Find where the given text appears and provide that cell's center as (X, Y) coordinate. 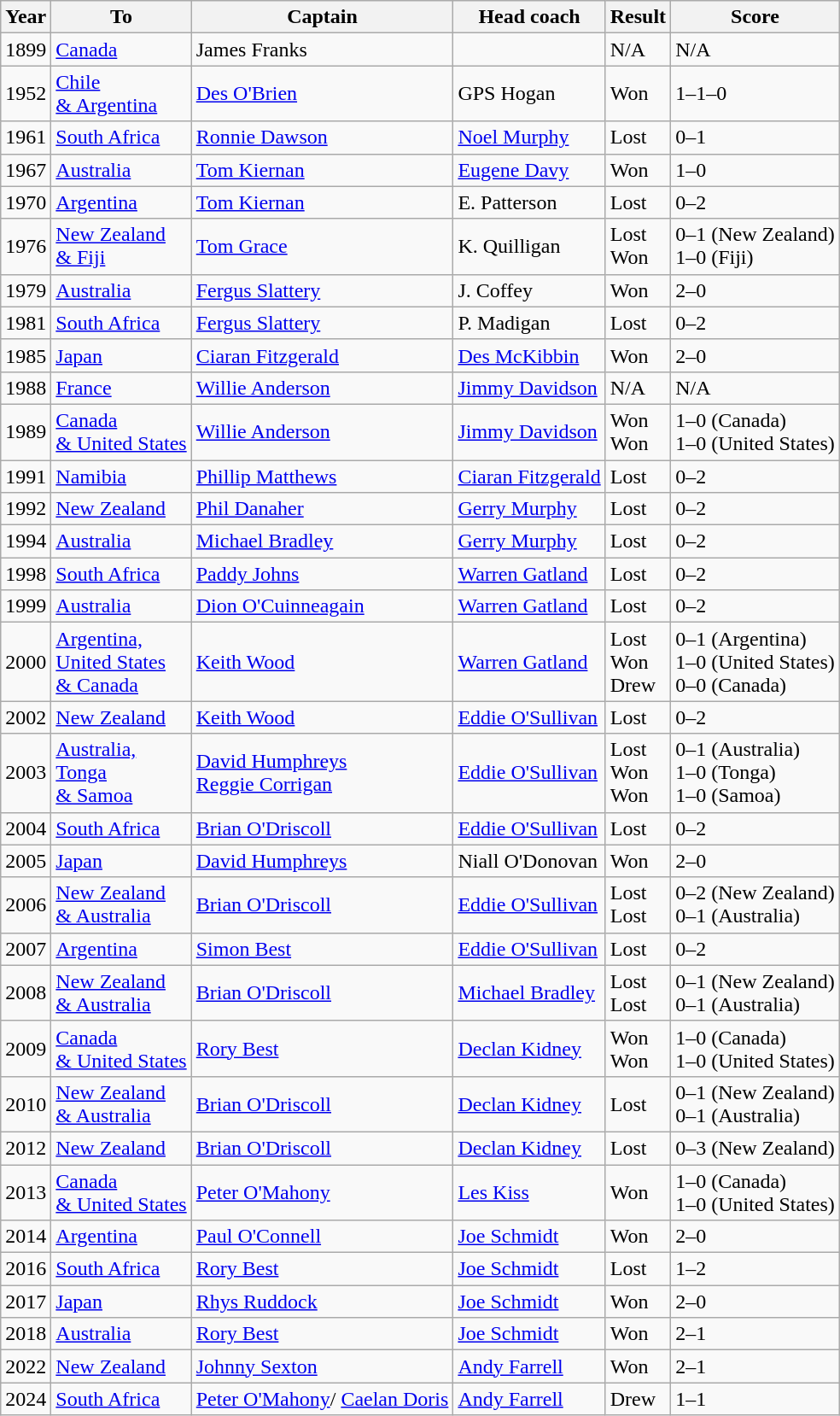
0–2 (New Zealand) 0–1 (Australia) (755, 905)
1992 (26, 509)
Chile & Argentina (121, 94)
1994 (26, 541)
2012 (26, 1148)
2004 (26, 828)
1952 (26, 94)
2016 (26, 1269)
2009 (26, 1049)
Argentina,United States & Canada (121, 662)
Head coach (529, 17)
0–1 (755, 138)
Les Kiss (529, 1192)
Peter O'Mahony (323, 1192)
1979 (26, 290)
Tom Grace (323, 246)
David Humphreys (323, 861)
1989 (26, 432)
0–1 (Australia) 1–0 (Tonga) 1–0 (Samoa) (755, 773)
Phillip Matthews (323, 476)
Johnny Sexton (323, 1366)
K. Quilligan (529, 246)
Simon Best (323, 949)
2018 (26, 1334)
Paul O'Connell (323, 1237)
Namibia (121, 476)
2017 (26, 1302)
David Humphreys Reggie Corrigan (323, 773)
2014 (26, 1237)
1–2 (755, 1269)
Peter O'Mahony/ Caelan Doris (323, 1399)
Result (638, 17)
0–3 (New Zealand) (755, 1148)
2006 (26, 905)
1981 (26, 323)
Noel Murphy (529, 138)
1991 (26, 476)
Lost Won Won (638, 773)
Phil Danaher (323, 509)
1999 (26, 606)
Des McKibbin (529, 355)
1976 (26, 246)
Niall O'Donovan (529, 861)
0–1 (Argentina) 1–0 (United States) 0–0 (Canada) (755, 662)
GPS Hogan (529, 94)
Year (26, 17)
2005 (26, 861)
1899 (26, 50)
1–0 (755, 170)
Score (755, 17)
Paddy Johns (323, 574)
1988 (26, 388)
1–1–0 (755, 94)
Canada (121, 50)
2002 (26, 717)
P. Madigan (529, 323)
New Zealand & Fiji (121, 246)
To (121, 17)
2000 (26, 662)
Captain (323, 17)
1961 (26, 138)
Dion O'Cuinneagain (323, 606)
2022 (26, 1366)
1970 (26, 202)
2010 (26, 1103)
1967 (26, 170)
Des O'Brien (323, 94)
2003 (26, 773)
1985 (26, 355)
Drew (638, 1399)
2024 (26, 1399)
2013 (26, 1192)
Rhys Ruddock (323, 1302)
Ronnie Dawson (323, 138)
Australia,Tonga & Samoa (121, 773)
Lost Won (638, 246)
2007 (26, 949)
James Franks (323, 50)
1–1 (755, 1399)
1998 (26, 574)
0–1 (New Zealand) 1–0 (Fiji) (755, 246)
Eugene Davy (529, 170)
E. Patterson (529, 202)
J. Coffey (529, 290)
Lost Won Drew (638, 662)
2008 (26, 992)
France (121, 388)
